Return (X, Y) of the center of cell containing provided text 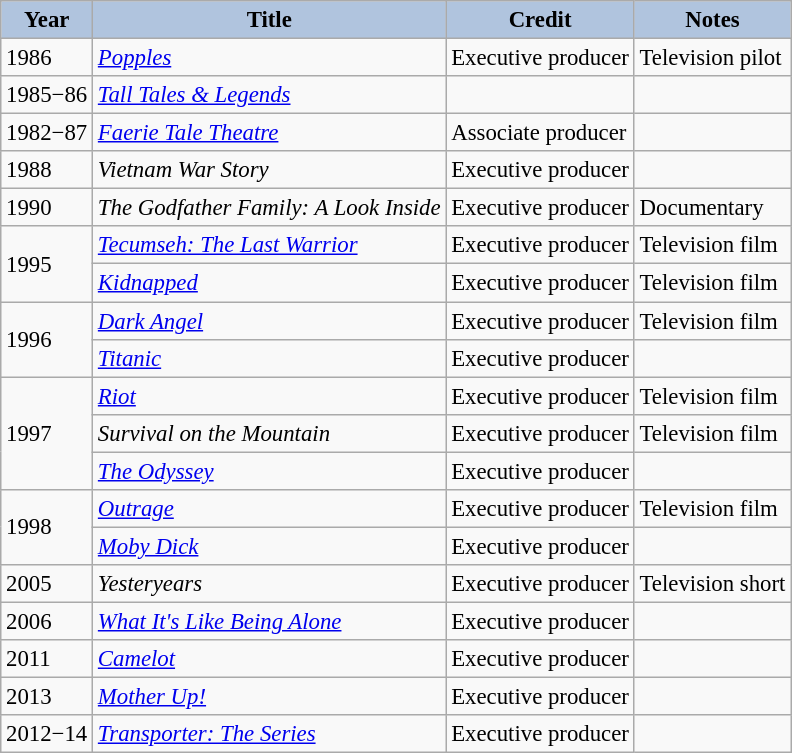
The Godfather Family: A Look Inside (270, 208)
Mother Up! (270, 697)
Television short (712, 584)
Dark Angel (270, 321)
2006 (47, 621)
Year (47, 20)
Associate producer (540, 133)
Credit (540, 20)
Vietnam War Story (270, 170)
2005 (47, 584)
Titanic (270, 358)
1997 (47, 434)
Kidnapped (270, 283)
1996 (47, 340)
2012−14 (47, 734)
Popples (270, 58)
Survival on the Mountain (270, 433)
2011 (47, 659)
1985−86 (47, 95)
Title (270, 20)
1986 (47, 58)
1998 (47, 528)
1988 (47, 170)
Outrage (270, 509)
Riot (270, 396)
The Odyssey (270, 471)
Tecumseh: The Last Warrior (270, 245)
Moby Dick (270, 546)
2013 (47, 697)
1982−87 (47, 133)
Faerie Tale Theatre (270, 133)
Tall Tales & Legends (270, 95)
1995 (47, 264)
Transporter: The Series (270, 734)
Documentary (712, 208)
Notes (712, 20)
Television pilot (712, 58)
Camelot (270, 659)
Yesteryears (270, 584)
What It's Like Being Alone (270, 621)
1990 (47, 208)
